Output the [X, Y] coordinate of the center of the cell containing the given text.  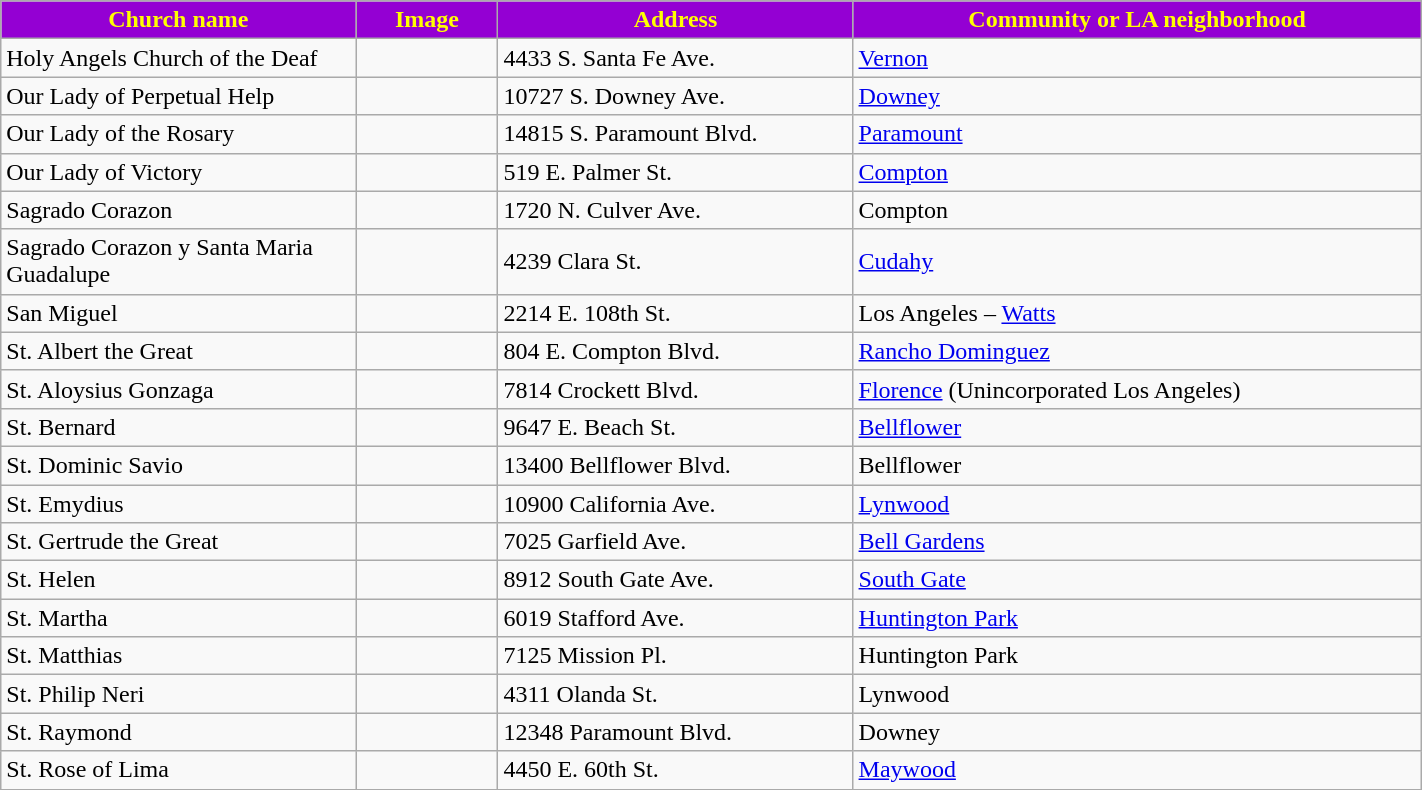
Address [676, 20]
7125 Mission Pl. [676, 656]
9647 E. Beach St. [676, 427]
St. Matthias [178, 656]
1720 N. Culver Ave. [676, 210]
Los Angeles – Watts [1137, 313]
Our Lady of Perpetual Help [178, 96]
St. Dominic Savio [178, 465]
10900 California Ave. [676, 503]
804 E. Compton Blvd. [676, 351]
Our Lady of Victory [178, 172]
St. Aloysius Gonzaga [178, 389]
St. Bernard [178, 427]
St. Helen [178, 580]
4311 Olanda St. [676, 694]
14815 S. Paramount Blvd. [676, 134]
Vernon [1137, 58]
Community or LA neighborhood [1137, 20]
St. Philip Neri [178, 694]
Paramount [1137, 134]
519 E. Palmer St. [676, 172]
10727 S. Downey Ave. [676, 96]
St. Gertrude the Great [178, 542]
12348 Paramount Blvd. [676, 732]
13400 Bellflower Blvd. [676, 465]
Our Lady of the Rosary [178, 134]
8912 South Gate Ave. [676, 580]
St. Martha [178, 618]
Bell Gardens [1137, 542]
Cudahy [1137, 262]
Church name [178, 20]
St. Albert the Great [178, 351]
St. Rose of Lima [178, 770]
Sagrado Corazon y Santa Maria Guadalupe [178, 262]
St. Raymond [178, 732]
Maywood [1137, 770]
7814 Crockett Blvd. [676, 389]
4239 Clara St. [676, 262]
Rancho Dominguez [1137, 351]
Florence (Unincorporated Los Angeles) [1137, 389]
Image [427, 20]
7025 Garfield Ave. [676, 542]
Sagrado Corazon [178, 210]
Holy Angels Church of the Deaf [178, 58]
6019 Stafford Ave. [676, 618]
4450 E. 60th St. [676, 770]
2214 E. 108th St. [676, 313]
St. Emydius [178, 503]
4433 S. Santa Fe Ave. [676, 58]
San Miguel [178, 313]
South Gate [1137, 580]
